From the cell containing the given text, extract its center point as (x, y) coordinate. 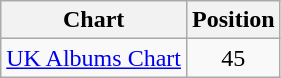
45 (233, 58)
Position (233, 20)
Chart (94, 20)
UK Albums Chart (94, 58)
